Determine the [X, Y] coordinate at the center of the cell enclosing the given text.  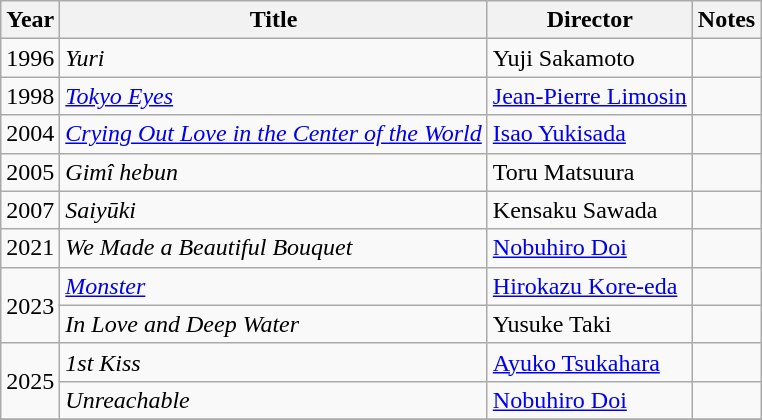
Yuji Sakamoto [590, 58]
Title [274, 20]
Notes [726, 20]
Crying Out Love in the Center of the World [274, 134]
Jean-Pierre Limosin [590, 96]
We Made a Beautiful Bouquet [274, 248]
2007 [30, 210]
Year [30, 20]
Toru Matsuura [590, 172]
Saiyūki [274, 210]
Gimî hebun [274, 172]
1st Kiss [274, 362]
Isao Yukisada [590, 134]
2021 [30, 248]
Director [590, 20]
2005 [30, 172]
Kensaku Sawada [590, 210]
Tokyo Eyes [274, 96]
Unreachable [274, 400]
Yusuke Taki [590, 324]
Yuri [274, 58]
Hirokazu Kore-eda [590, 286]
2025 [30, 381]
In Love and Deep Water [274, 324]
Ayuko Tsukahara [590, 362]
1998 [30, 96]
2023 [30, 305]
1996 [30, 58]
2004 [30, 134]
Monster [274, 286]
